Determine the (x, y) coordinate at the center of the cell enclosing the given text.  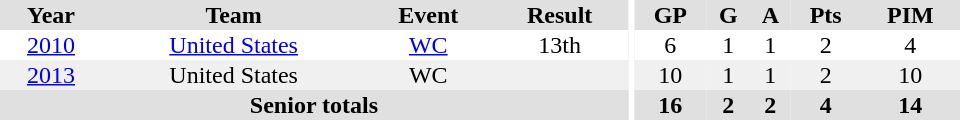
Senior totals (314, 105)
16 (670, 105)
14 (910, 105)
13th (560, 45)
2010 (51, 45)
PIM (910, 15)
Pts (826, 15)
Result (560, 15)
2013 (51, 75)
A (770, 15)
Year (51, 15)
Team (234, 15)
Event (428, 15)
6 (670, 45)
GP (670, 15)
G (728, 15)
